Locate the cell with the specified text and output its [x, y] center coordinate. 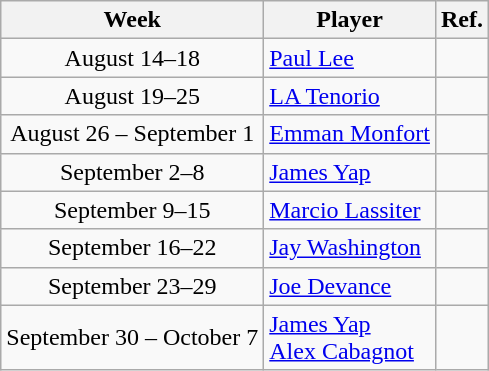
Week [132, 20]
Joe Devance [350, 286]
Player [350, 20]
Paul Lee [350, 58]
LA Tenorio [350, 96]
August 26 – September 1 [132, 134]
James Yap Alex Cabagnot [350, 338]
August 19–25 [132, 96]
James Yap [350, 172]
Marcio Lassiter [350, 210]
September 9–15 [132, 210]
Ref. [462, 20]
September 23–29 [132, 286]
Emman Monfort [350, 134]
September 2–8 [132, 172]
August 14–18 [132, 58]
Jay Washington [350, 248]
September 16–22 [132, 248]
September 30 – October 7 [132, 338]
